Locate the cell with the specified text and output its (x, y) center coordinate. 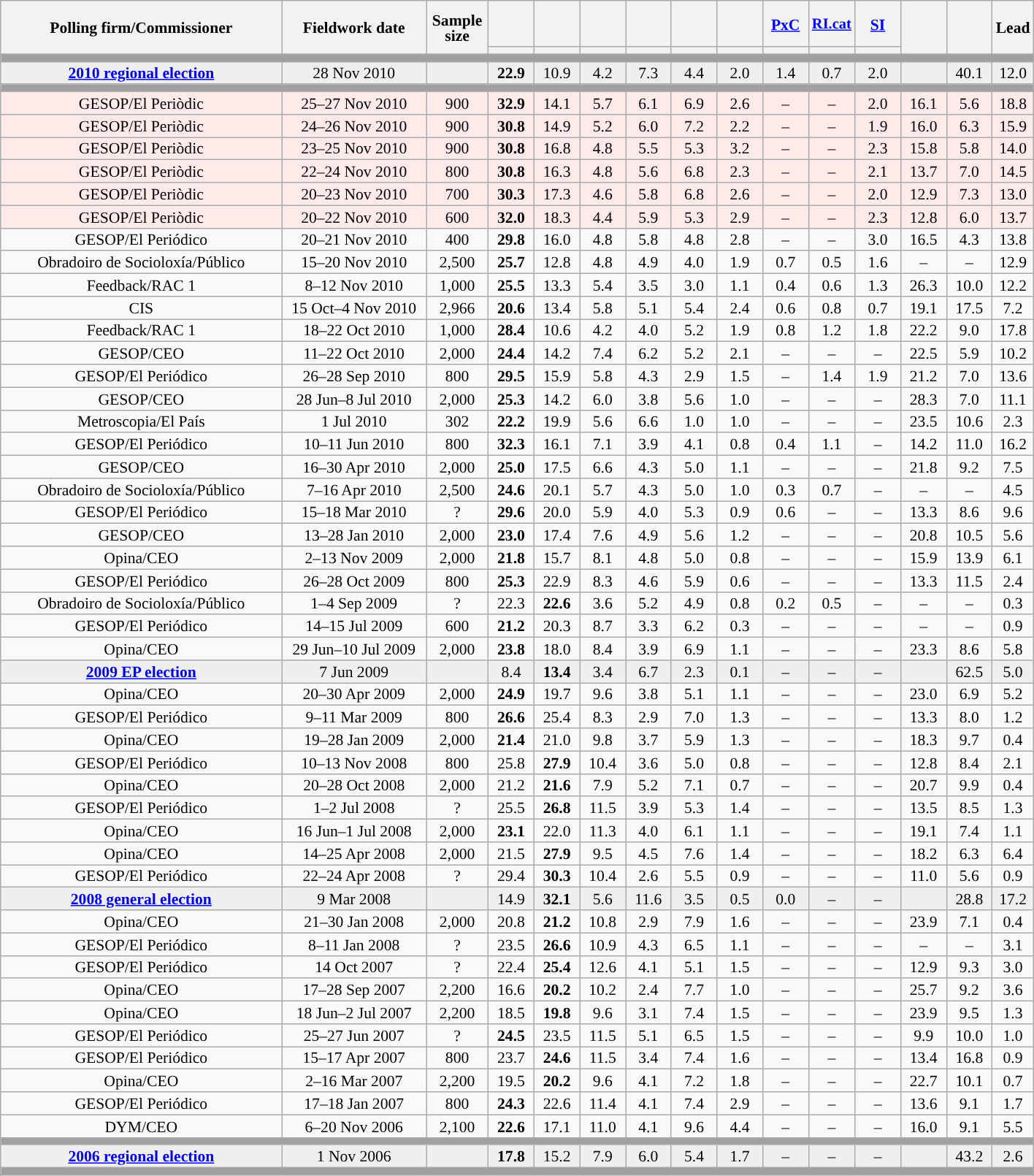
18.5 (511, 1012)
2009 EP election (142, 672)
2,966 (457, 308)
23.7 (511, 1058)
22.3 (511, 603)
RI.cat (832, 23)
20.0 (556, 513)
28.8 (970, 898)
7 Jun 2009 (354, 672)
16.6 (511, 990)
Sample size (457, 28)
22.7 (923, 1081)
10.5 (970, 535)
28.3 (923, 399)
22.0 (556, 831)
18.8 (1014, 104)
14.1 (556, 104)
15.8 (923, 149)
26–28 Oct 2009 (354, 580)
Polling firm/Commissioner (142, 28)
3.3 (648, 627)
16 Jun–1 Jul 2008 (354, 831)
18 Jun–2 Jul 2007 (354, 1012)
11.1 (1014, 399)
20.3 (556, 627)
15–17 Apr 2007 (354, 1058)
2006 regional election (142, 1157)
PxC (786, 23)
2010 regional election (142, 73)
21.5 (511, 853)
2008 general election (142, 898)
8–11 Jan 2008 (354, 944)
19.8 (556, 1012)
17–28 Sep 2007 (354, 990)
13.8 (1014, 240)
43.2 (970, 1157)
12.0 (1014, 73)
20.6 (511, 308)
16.5 (923, 240)
25–27 Nov 2010 (354, 104)
29 Jun–10 Jul 2009 (354, 649)
20–21 Nov 2010 (354, 240)
2.2 (740, 126)
22.4 (511, 967)
13.9 (970, 558)
700 (457, 194)
22.5 (923, 354)
16.2 (1014, 444)
10.1 (970, 1081)
400 (457, 240)
8–12 Nov 2010 (354, 285)
10.8 (603, 922)
18–22 Oct 2010 (354, 330)
21.0 (556, 739)
26–28 Sep 2010 (354, 375)
0.2 (786, 603)
15.7 (556, 558)
7–16 Apr 2010 (354, 489)
1–2 Jul 2008 (354, 808)
2,100 (457, 1126)
24.5 (511, 1036)
12.6 (603, 967)
17.2 (1014, 898)
25.0 (511, 467)
6–20 Nov 2006 (354, 1126)
9.8 (603, 739)
21.4 (511, 739)
25–27 Jun 2007 (354, 1036)
9.3 (970, 967)
Lead (1014, 28)
16.3 (556, 171)
9 Mar 2008 (354, 898)
1 Jul 2010 (354, 421)
10–13 Nov 2008 (354, 763)
28.4 (511, 330)
9.7 (970, 739)
32.9 (511, 104)
23.8 (511, 649)
15–18 Mar 2010 (354, 513)
20.1 (556, 489)
24–26 Nov 2010 (354, 126)
14.5 (1014, 171)
24.3 (511, 1103)
11–22 Oct 2010 (354, 354)
1 Nov 2006 (354, 1157)
3.2 (740, 149)
19–28 Jan 2009 (354, 739)
20–22 Nov 2010 (354, 216)
8.5 (970, 808)
20.7 (923, 784)
Metroscopia/El País (142, 421)
302 (457, 421)
24.9 (511, 694)
25.8 (511, 763)
18.2 (923, 853)
23.1 (511, 831)
6.4 (1014, 853)
8.7 (603, 627)
40.1 (970, 73)
14 Oct 2007 (354, 967)
11.4 (603, 1103)
21.6 (556, 784)
29.4 (511, 877)
15 Oct–4 Nov 2010 (354, 308)
0.1 (740, 672)
32.3 (511, 444)
9.0 (970, 330)
11.6 (648, 898)
9–11 Mar 2009 (354, 717)
13.0 (1014, 194)
32.0 (511, 216)
3.7 (648, 739)
23.3 (923, 649)
21–30 Jan 2008 (354, 922)
20–23 Nov 2010 (354, 194)
11.3 (603, 831)
0.0 (786, 898)
20–28 Oct 2008 (354, 784)
SI (878, 23)
19.9 (556, 421)
19.5 (511, 1081)
2–13 Nov 2009 (354, 558)
32.1 (556, 898)
CIS (142, 308)
14–25 Apr 2008 (354, 853)
23–25 Nov 2010 (354, 149)
13–28 Jan 2010 (354, 535)
14–15 Jul 2009 (354, 627)
2–16 Mar 2007 (354, 1081)
12.2 (1014, 285)
20–30 Apr 2009 (354, 694)
6.7 (648, 672)
17–18 Jan 2007 (354, 1103)
2.8 (740, 240)
10–11 Jun 2010 (354, 444)
DYM/CEO (142, 1126)
22–24 Apr 2008 (354, 877)
17.1 (556, 1126)
18.0 (556, 649)
13.5 (923, 808)
15.2 (556, 1157)
29.8 (511, 240)
22–24 Nov 2010 (354, 171)
62.5 (970, 672)
24.4 (511, 354)
28 Jun–8 Jul 2010 (354, 399)
1–4 Sep 2009 (354, 603)
28 Nov 2010 (354, 73)
Fieldwork date (354, 28)
15–20 Nov 2010 (354, 263)
8.1 (603, 558)
17.3 (556, 194)
26.3 (923, 285)
14.0 (1014, 149)
29.6 (511, 513)
7.5 (1014, 467)
29.5 (511, 375)
16–30 Apr 2010 (354, 467)
8.0 (970, 717)
7.7 (694, 990)
17.4 (556, 535)
26.8 (556, 808)
19.7 (556, 694)
